Search for the cell housing the specified text and yield its [X, Y] center coordinate. 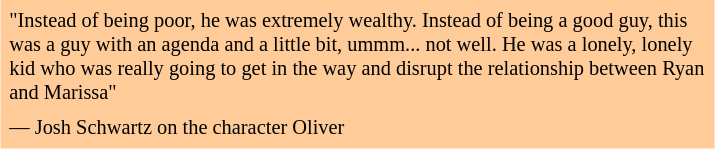
— Josh Schwartz on the character Oliver [358, 128]
